Capture the cell that displays the provided text and extract its (X, Y) central coordinate. 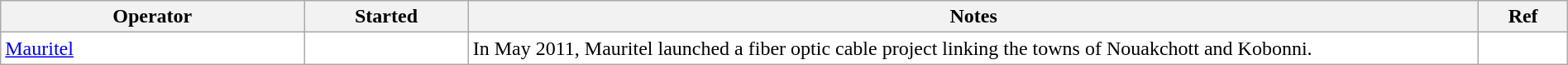
Notes (973, 17)
In May 2011, Mauritel launched a fiber optic cable project linking the towns of Nouakchott and Kobonni. (973, 48)
Operator (152, 17)
Started (386, 17)
Ref (1523, 17)
Mauritel (152, 48)
